Capture the cell that displays the provided text and extract its [X, Y] central coordinate. 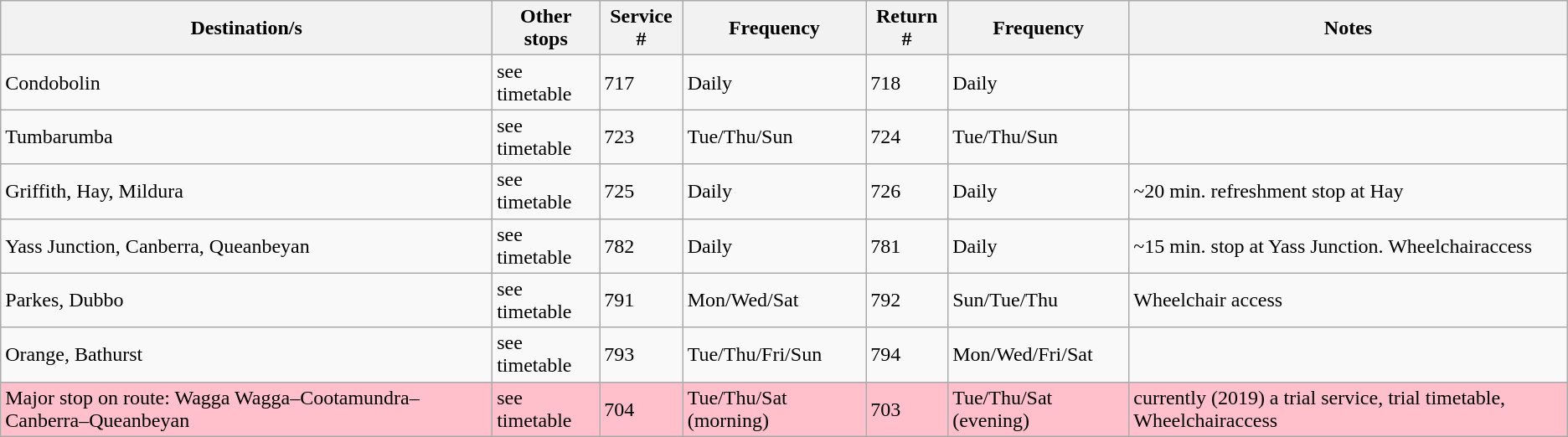
794 [907, 355]
Return # [907, 28]
Parkes, Dubbo [246, 300]
Sun/Tue/Thu [1039, 300]
726 [907, 191]
Notes [1349, 28]
724 [907, 137]
Yass Junction, Canberra, Queanbeyan [246, 246]
793 [642, 355]
792 [907, 300]
725 [642, 191]
Tumbarumba [246, 137]
703 [907, 409]
Service # [642, 28]
~15 min. stop at Yass Junction. Wheelchairaccess [1349, 246]
718 [907, 82]
Other stops [546, 28]
Mon/Wed/Fri/Sat [1039, 355]
723 [642, 137]
currently (2019) a trial service, trial timetable, Wheelchairaccess [1349, 409]
Tue/Thu/Sat (evening) [1039, 409]
Destination/s [246, 28]
Tue/Thu/Sat (morning) [774, 409]
Mon/Wed/Sat [774, 300]
Orange, Bathurst [246, 355]
Griffith, Hay, Mildura [246, 191]
Wheelchair access [1349, 300]
Tue/Thu/Fri/Sun [774, 355]
Condobolin [246, 82]
782 [642, 246]
781 [907, 246]
791 [642, 300]
Major stop on route: Wagga Wagga–Cootamundra–Canberra–Queanbeyan [246, 409]
~20 min. refreshment stop at Hay [1349, 191]
717 [642, 82]
704 [642, 409]
